Return the (x, y) coordinate for the center point of the cell that contains the specified text.  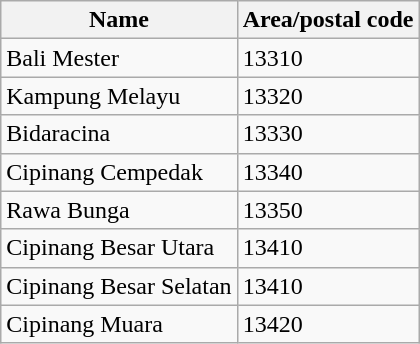
Bidaracina (119, 134)
13350 (328, 210)
13330 (328, 134)
Bali Mester (119, 58)
Cipinang Muara (119, 324)
13320 (328, 96)
13340 (328, 172)
Rawa Bunga (119, 210)
13310 (328, 58)
Name (119, 20)
13420 (328, 324)
Cipinang Cempedak (119, 172)
Cipinang Besar Selatan (119, 286)
Kampung Melayu (119, 96)
Cipinang Besar Utara (119, 248)
Area/postal code (328, 20)
